Pinpoint the cell where the given text exists, returning its (x, y) midpoint coordinate. 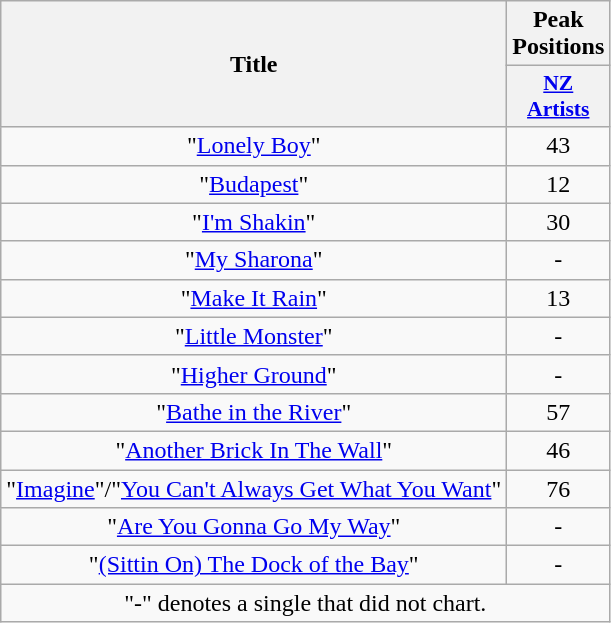
"Higher Ground" (254, 374)
"Little Monster" (254, 336)
"-" denotes a single that did not chart. (306, 603)
12 (558, 184)
13 (558, 298)
"Lonely Boy" (254, 146)
NZ Artists (558, 96)
"(Sittin On) The Dock of the Bay" (254, 565)
76 (558, 489)
Peak Positions (558, 34)
"Are You Gonna Go My Way" (254, 527)
"Make It Rain" (254, 298)
"Imagine"/"You Can't Always Get What You Want" (254, 489)
57 (558, 412)
"Another Brick In The Wall" (254, 450)
43 (558, 146)
"I'm Shakin" (254, 222)
30 (558, 222)
"My Sharona" (254, 260)
46 (558, 450)
Title (254, 64)
"Bathe in the River" (254, 412)
"Budapest" (254, 184)
